Determine the (X, Y) coordinate at the center of the cell enclosing the given text.  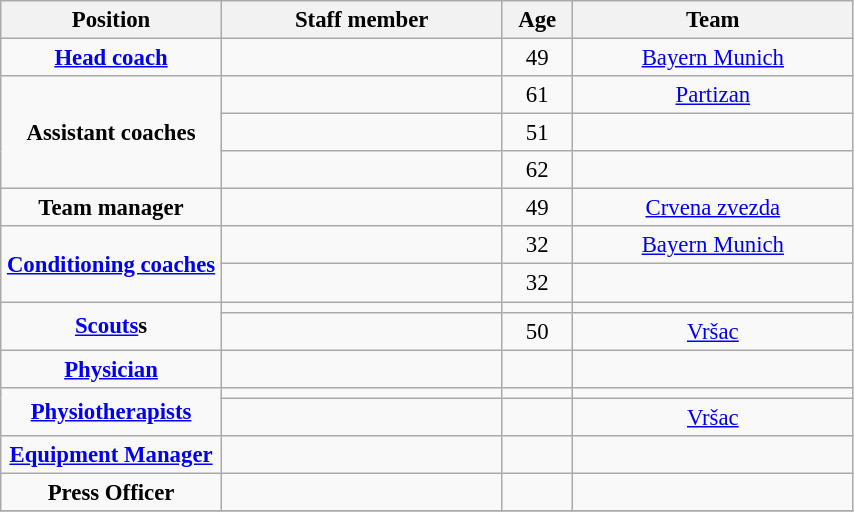
Equipment Manager (112, 455)
51 (538, 133)
Staff member (362, 20)
Partizan (714, 95)
61 (538, 95)
Assistant coaches (112, 132)
Physiotherapists (112, 411)
Conditioning coaches (112, 264)
Head coach (112, 58)
Scoutss (112, 326)
Physician (112, 369)
Age (538, 20)
Press Officer (112, 492)
Position (112, 20)
Team (714, 20)
50 (538, 331)
62 (538, 170)
Crvena zvezda (714, 208)
Team manager (112, 208)
